Locate the cell with the specified text and output its (x, y) center coordinate. 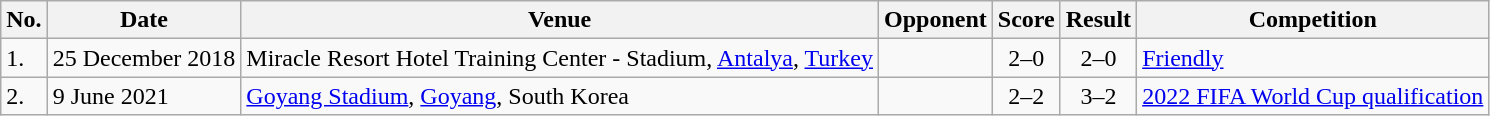
Date (144, 20)
Result (1098, 20)
Score (1026, 20)
Competition (1313, 20)
Goyang Stadium, Goyang, South Korea (560, 96)
Venue (560, 20)
2–2 (1026, 96)
Opponent (936, 20)
No. (24, 20)
Miracle Resort Hotel Training Center - Stadium, Antalya, Turkey (560, 58)
2. (24, 96)
2022 FIFA World Cup qualification (1313, 96)
9 June 2021 (144, 96)
3–2 (1098, 96)
Friendly (1313, 58)
1. (24, 58)
25 December 2018 (144, 58)
